Search for the cell housing the specified text and yield its [X, Y] center coordinate. 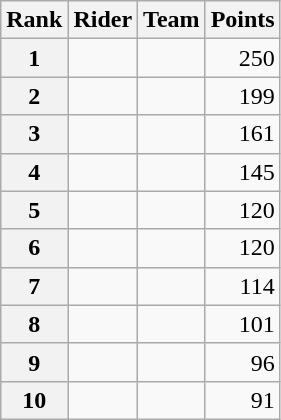
250 [242, 58]
199 [242, 96]
Points [242, 20]
96 [242, 362]
Rank [34, 20]
3 [34, 134]
Rider [103, 20]
101 [242, 324]
114 [242, 286]
161 [242, 134]
4 [34, 172]
6 [34, 248]
2 [34, 96]
9 [34, 362]
10 [34, 400]
7 [34, 286]
8 [34, 324]
5 [34, 210]
91 [242, 400]
1 [34, 58]
Team [172, 20]
145 [242, 172]
